Output the (X, Y) coordinate of the center of the cell containing the given text.  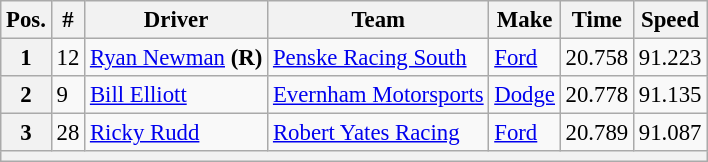
Make (524, 20)
Speed (670, 20)
20.789 (596, 133)
Time (596, 20)
Driver (176, 20)
Team (378, 20)
12 (68, 58)
Dodge (524, 95)
91.087 (670, 133)
# (68, 20)
20.758 (596, 58)
20.778 (596, 95)
Penske Racing South (378, 58)
Pos. (26, 20)
3 (26, 133)
Bill Elliott (176, 95)
1 (26, 58)
Robert Yates Racing (378, 133)
2 (26, 95)
28 (68, 133)
91.135 (670, 95)
9 (68, 95)
Ryan Newman (R) (176, 58)
Evernham Motorsports (378, 95)
Ricky Rudd (176, 133)
91.223 (670, 58)
